Return the [x, y] coordinate for the center point of the cell that contains the specified text.  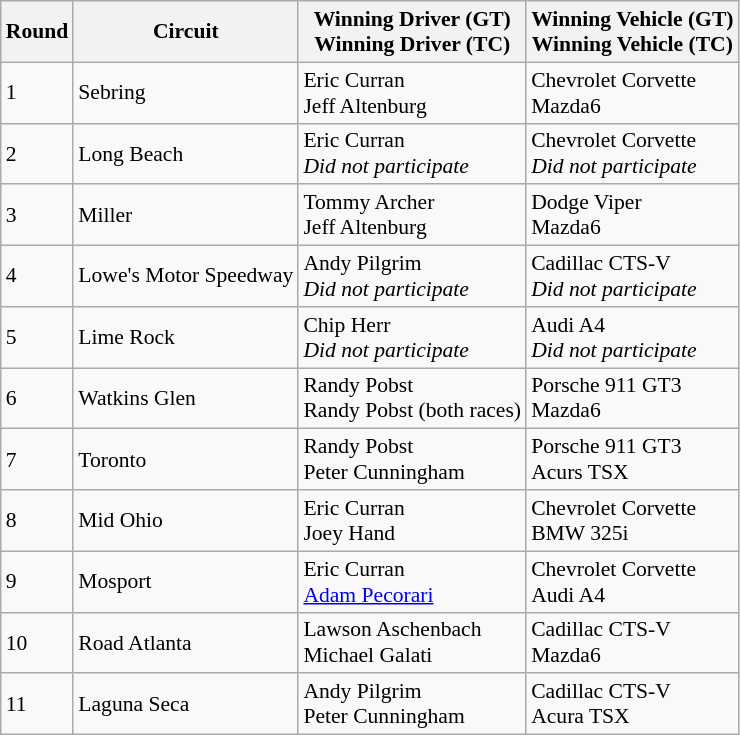
Round [38, 32]
4 [38, 276]
Chevrolet CorvetteDid not participate [632, 154]
Lawson AschenbachMichael Galati [412, 642]
Porsche 911 GT3Mazda6 [632, 398]
Cadillac CTS-VAcura TSX [632, 704]
Andy PilgrimDid not participate [412, 276]
Sebring [186, 92]
Watkins Glen [186, 398]
Tommy ArcherJeff Altenburg [412, 216]
9 [38, 582]
Chevrolet CorvetteMazda6 [632, 92]
6 [38, 398]
10 [38, 642]
Mosport [186, 582]
7 [38, 460]
8 [38, 520]
11 [38, 704]
Eric CurranJoey Hand [412, 520]
2 [38, 154]
Eric CurranAdam Pecorari [412, 582]
Chip HerrDid not participate [412, 338]
Mid Ohio [186, 520]
Cadillac CTS-VDid not participate [632, 276]
Eric CurranDid not participate [412, 154]
Cadillac CTS-VMazda6 [632, 642]
Toronto [186, 460]
Andy PilgrimPeter Cunningham [412, 704]
Winning Vehicle (GT)Winning Vehicle (TC) [632, 32]
Miller [186, 216]
Porsche 911 GT3Acurs TSX [632, 460]
Lowe's Motor Speedway [186, 276]
Dodge ViperMazda6 [632, 216]
Chevrolet CorvetteBMW 325i [632, 520]
1 [38, 92]
5 [38, 338]
Randy PobstRandy Pobst (both races) [412, 398]
Eric CurranJeff Altenburg [412, 92]
Chevrolet CorvetteAudi A4 [632, 582]
Lime Rock [186, 338]
Winning Driver (GT)Winning Driver (TC) [412, 32]
Long Beach [186, 154]
Circuit [186, 32]
Randy PobstPeter Cunningham [412, 460]
Road Atlanta [186, 642]
Laguna Seca [186, 704]
3 [38, 216]
Audi A4Did not participate [632, 338]
